Identify which cell holds the provided text, then report its (x, y) central coordinate. 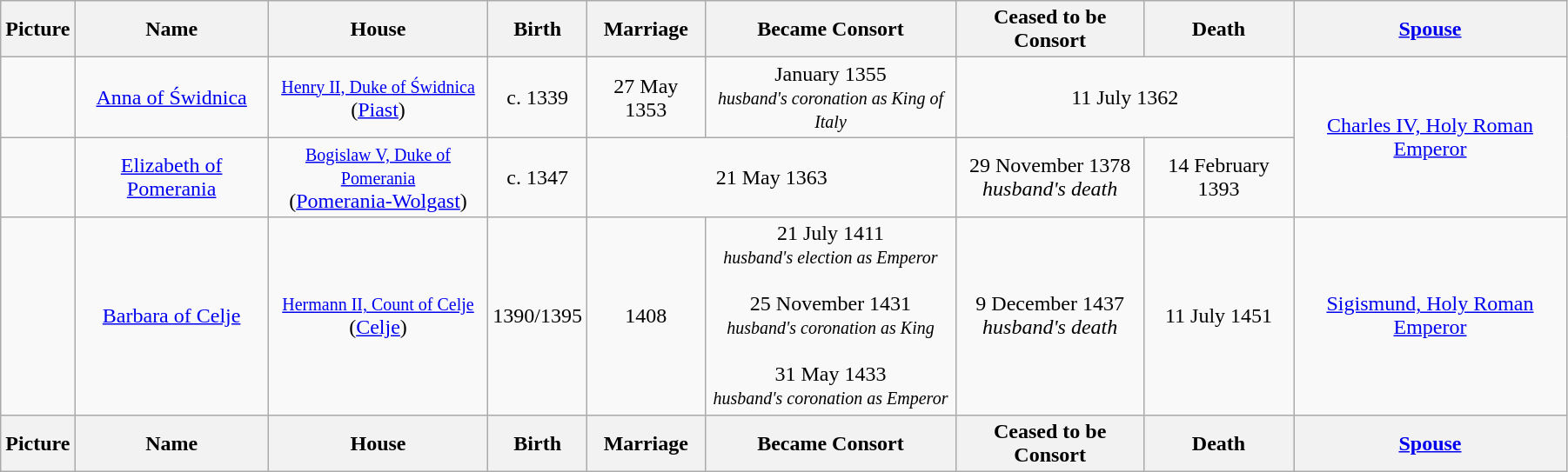
Barbara of Celje (171, 316)
Henry II, Duke of Świdnica(Piast) (378, 97)
29 November 1378 husband's death (1050, 177)
c. 1339 (538, 97)
9 December 1437husband's death (1050, 316)
Sigismund, Holy Roman Emperor (1431, 316)
11 July 1362 (1125, 97)
27 May 1353 (647, 97)
Elizabeth of Pomerania (171, 177)
Charles IV, Holy Roman Emperor (1431, 137)
c. 1347 (538, 177)
11 July 1451 (1218, 316)
Bogislaw V, Duke of Pomerania(Pomerania-Wolgast) (378, 177)
14 February 1393 (1218, 177)
21 July 1411husband's election as Emperor25 November 1431husband's coronation as King31 May 1433husband's coronation as Emperor (830, 316)
1390/1395 (538, 316)
1408 (647, 316)
21 May 1363 (772, 177)
Anna of Świdnica (171, 97)
Hermann II, Count of Celje(Celje) (378, 316)
January 1355husband's coronation as King of Italy (830, 97)
